Identify which cell holds the provided text, then report its [X, Y] central coordinate. 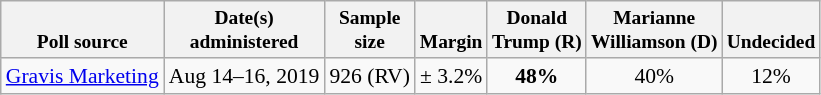
12% [771, 76]
Undecided [771, 30]
DonaldTrump (R) [536, 30]
926 (RV) [370, 76]
Aug 14–16, 2019 [244, 76]
Margin [451, 30]
Samplesize [370, 30]
Gravis Marketing [82, 76]
40% [654, 76]
± 3.2% [451, 76]
Date(s)administered [244, 30]
MarianneWilliamson (D) [654, 30]
48% [536, 76]
Poll source [82, 30]
